Pinpoint the cell where the given text exists, returning its [X, Y] midpoint coordinate. 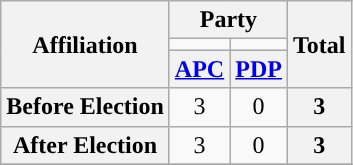
Total [319, 44]
Before Election [86, 107]
Party [228, 20]
APC [199, 69]
After Election [86, 145]
Affiliation [86, 44]
PDP [259, 69]
